Search for the cell housing the specified text and yield its [x, y] center coordinate. 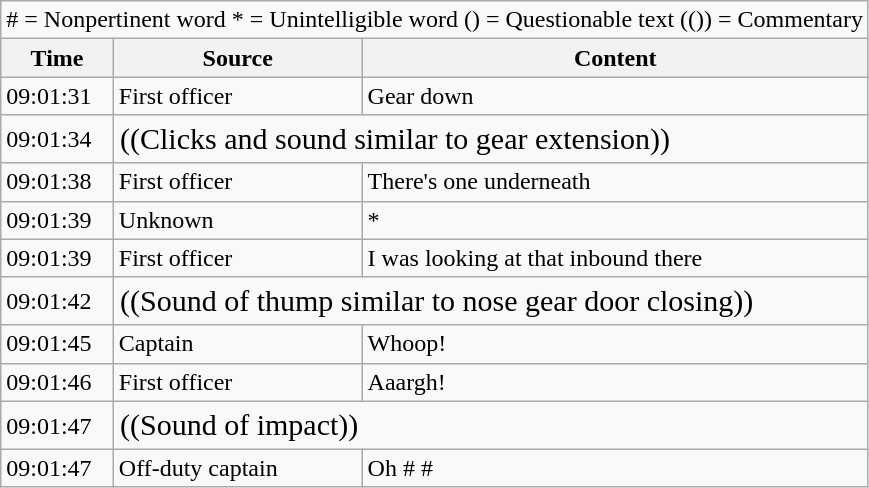
Content [615, 58]
I was looking at that inbound there [615, 258]
09:01:46 [58, 382]
There's one underneath [615, 182]
Captain [238, 344]
Aaargh! [615, 382]
Time [58, 58]
Oh # # [615, 468]
09:01:31 [58, 96]
# = Nonpertinent word * = Unintelligible word () = Questionable text (()) = Commentary [435, 20]
09:01:38 [58, 182]
((Clicks and sound similar to gear extension)) [490, 139]
09:01:42 [58, 301]
Whoop! [615, 344]
Gear down [615, 96]
((Sound of thump similar to nose gear door closing)) [490, 301]
Source [238, 58]
09:01:34 [58, 139]
((Sound of impact)) [490, 425]
09:01:45 [58, 344]
Off-duty captain [238, 468]
Unknown [238, 220]
* [615, 220]
